For the text-containing cell, return its midpoint in [x, y] coordinate format. 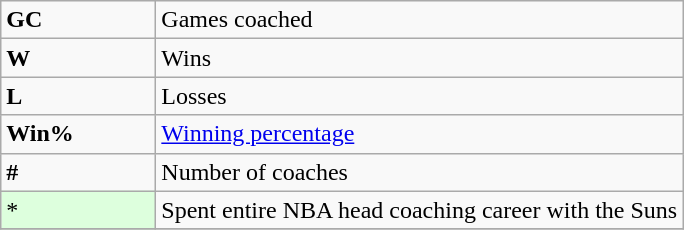
Winning percentage [420, 134]
Games coached [420, 20]
Losses [420, 96]
# [78, 172]
W [78, 58]
Win% [78, 134]
Number of coaches [420, 172]
GC [78, 20]
L [78, 96]
Spent entire NBA head coaching career with the Suns [420, 210]
* [78, 210]
Wins [420, 58]
